Pinpoint the cell where the given text exists, returning its (x, y) midpoint coordinate. 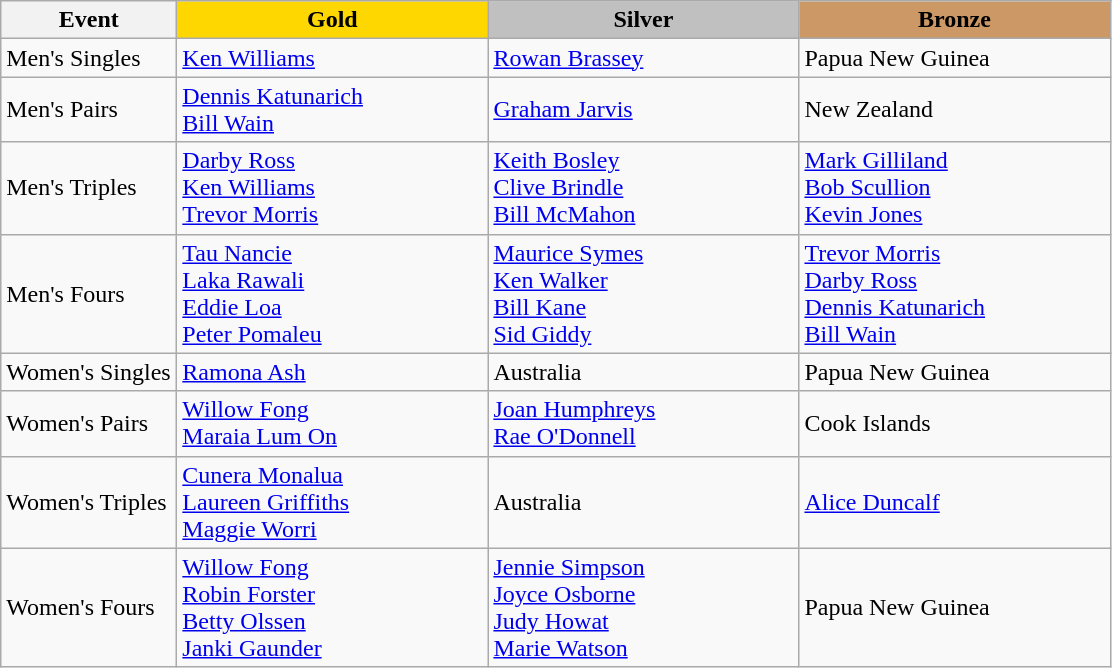
Ramona Ash (332, 372)
Willow Fong Maraia Lum On (332, 424)
Cunera MonaluaLaureen GriffithsMaggie Worri (332, 502)
Dennis KatunarichBill Wain (332, 110)
Jennie SimpsonJoyce OsborneJudy HowatMarie Watson (644, 608)
Tau NancieLaka RawaliEddie LoaPeter Pomaleu (332, 294)
Darby Ross Ken WilliamsTrevor Morris (332, 188)
Event (89, 20)
New Zealand (954, 110)
Women's Triples (89, 502)
Men's Singles (89, 58)
Women's Singles (89, 372)
Men's Triples (89, 188)
Rowan Brassey (644, 58)
Gold (332, 20)
Cook Islands (954, 424)
Men's Pairs (89, 110)
Joan Humphreys Rae O'Donnell (644, 424)
Mark GillilandBob ScullionKevin Jones (954, 188)
Silver (644, 20)
Ken Williams (332, 58)
Graham Jarvis (644, 110)
Willow FongRobin ForsterBetty OlssenJanki Gaunder (332, 608)
Women's Fours (89, 608)
Keith BosleyClive BrindleBill McMahon (644, 188)
Women's Pairs (89, 424)
Maurice SymesKen WalkerBill KaneSid Giddy (644, 294)
Alice Duncalf (954, 502)
Trevor MorrisDarby RossDennis KatunarichBill Wain (954, 294)
Men's Fours (89, 294)
Bronze (954, 20)
